Pinpoint the cell where the given text exists, returning its (X, Y) midpoint coordinate. 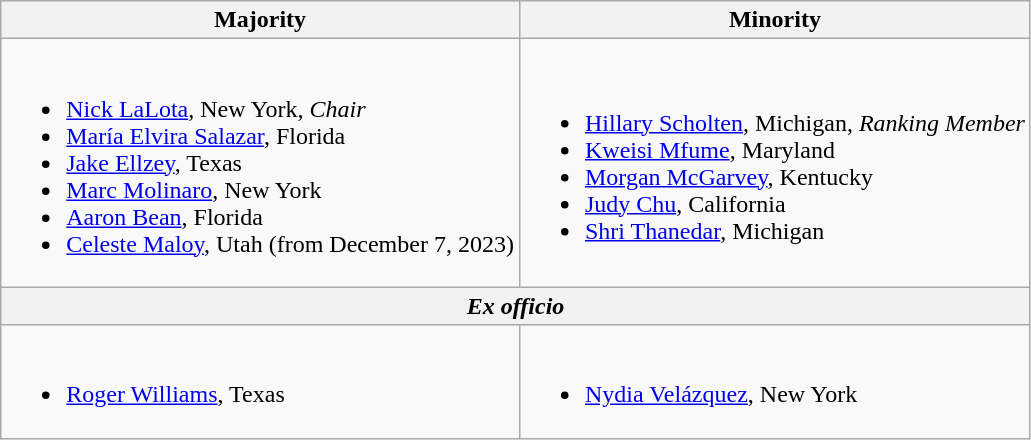
Roger Williams, Texas (260, 382)
Nydia Velázquez, New York (774, 382)
Majority (260, 20)
Minority (774, 20)
Ex officio (516, 306)
Hillary Scholten, Michigan, Ranking MemberKweisi Mfume, MarylandMorgan McGarvey, KentuckyJudy Chu, CaliforniaShri Thanedar, Michigan (774, 163)
